Locate the cell with the specified text and output its [X, Y] center coordinate. 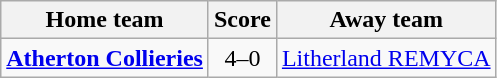
Atherton Collieries [105, 58]
Score [242, 20]
Away team [386, 20]
4–0 [242, 58]
Home team [105, 20]
Litherland REMYCA [386, 58]
